From the cell containing the given text, extract its center point as (x, y) coordinate. 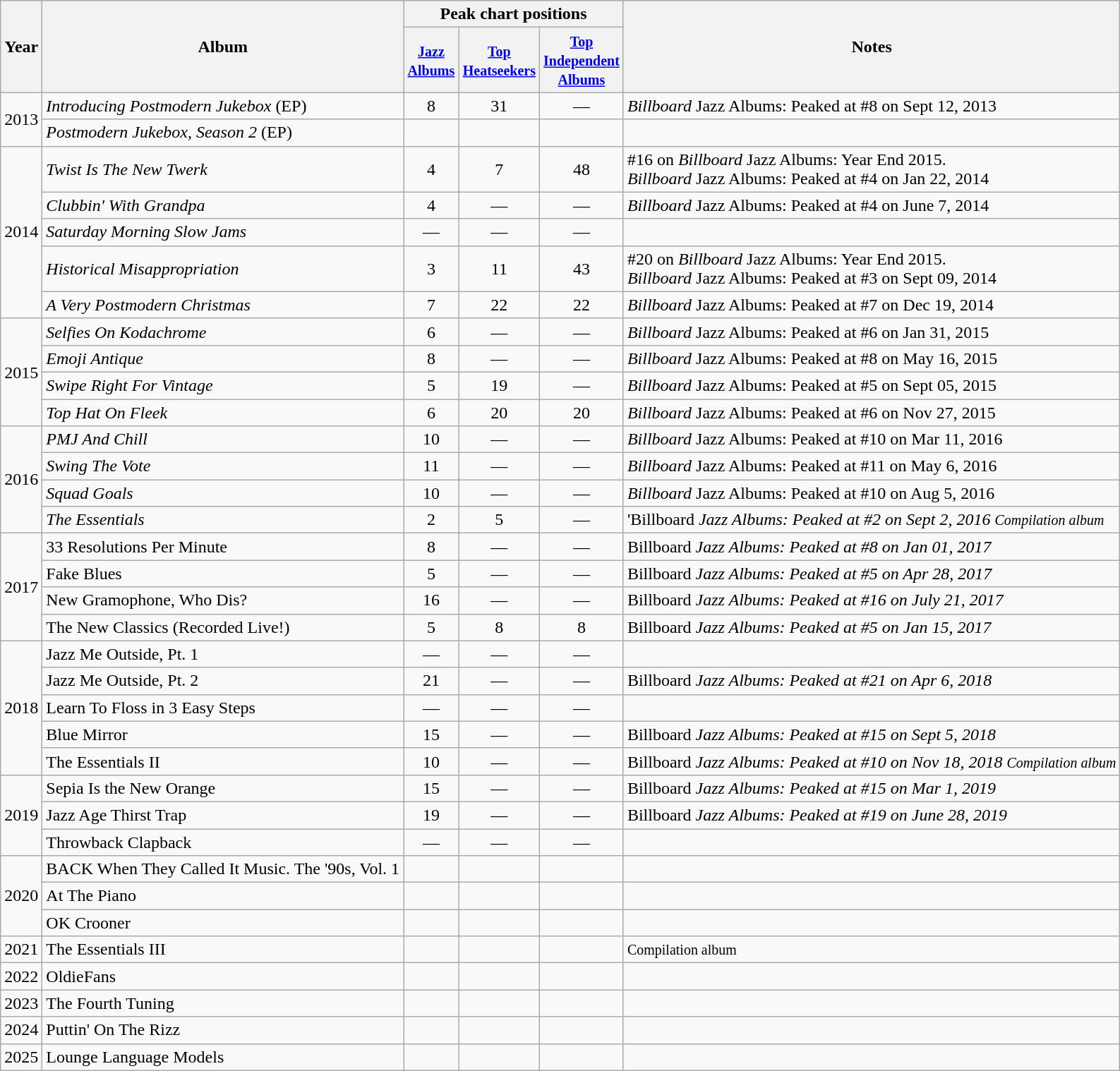
PMJ And Chill (223, 440)
#16 on Billboard Jazz Albums: Year End 2015.Billboard Jazz Albums: Peaked at #4 on Jan 22, 2014 (872, 169)
Billboard Jazz Albums: Peaked at #10 on Aug 5, 2016 (872, 493)
2022 (21, 976)
Billboard Jazz Albums: Peaked at #5 on Jan 15, 2017 (872, 627)
Billboard Jazz Albums: Peaked at #6 on Jan 31, 2015 (872, 332)
New Gramophone, Who Dis? (223, 600)
Jazz Me Outside, Pt. 1 (223, 654)
Jazz Me Outside, Pt. 2 (223, 681)
2017 (21, 587)
2014 (21, 232)
The New Classics (Recorded Live!) (223, 627)
Billboard Jazz Albums: Peaked at #10 on Nov 18, 2018 Compilation album (872, 761)
Postmodern Jukebox, Season 2 (EP) (223, 133)
Billboard Jazz Albums: Peaked at #7 on Dec 19, 2014 (872, 305)
Clubbin' With Grandpa (223, 205)
'Billboard Jazz Albums: Peaked at #2 on Sept 2, 2016 Compilation album (872, 520)
Billboard Jazz Albums: Peaked at #6 on Nov 27, 2015 (872, 413)
Top Heatseekers (499, 60)
Puttin' On The Rizz (223, 1030)
The Fourth Tuning (223, 1003)
2023 (21, 1003)
The Essentials (223, 520)
Compilation album (872, 950)
Swipe Right For Vintage (223, 385)
43 (582, 268)
2016 (21, 480)
16 (432, 600)
Billboard Jazz Albums: Peaked at #8 on Jan 01, 2017 (872, 547)
OK Crooner (223, 923)
33 Resolutions Per Minute (223, 547)
Billboard Jazz Albums: Peaked at #16 on July 21, 2017 (872, 600)
Blue Mirror (223, 734)
Billboard Jazz Albums: Peaked at #8 on May 16, 2015 (872, 358)
Twist Is The New Twerk (223, 169)
Squad Goals (223, 493)
Learn To Floss in 3 Easy Steps (223, 708)
Jazz Albums (432, 60)
Billboard Jazz Albums: Peaked at #10 on Mar 11, 2016 (872, 440)
3 (432, 268)
The Essentials III (223, 950)
OldieFans (223, 976)
Lounge Language Models (223, 1057)
Billboard Jazz Albums: Peaked at #21 on Apr 6, 2018 (872, 681)
Swing The Vote (223, 466)
Billboard Jazz Albums: Peaked at #15 on Mar 1, 2019 (872, 788)
Billboard Jazz Albums: Peaked at #15 on Sept 5, 2018 (872, 734)
2025 (21, 1057)
Billboard Jazz Albums: Peaked at #11 on May 6, 2016 (872, 466)
Billboard Jazz Albums: Peaked at #5 on Apr 28, 2017 (872, 574)
2024 (21, 1030)
Billboard Jazz Albums: Peaked at #8 on Sept 12, 2013 (872, 106)
Top Independent Albums (582, 60)
2 (432, 520)
At The Piano (223, 896)
Album (223, 47)
Peak chart positions (514, 14)
31 (499, 106)
Introducing Postmodern Jukebox (EP) (223, 106)
#20 on Billboard Jazz Albums: Year End 2015.Billboard Jazz Albums: Peaked at #3 on Sept 09, 2014 (872, 268)
Notes (872, 47)
A Very Postmodern Christmas (223, 305)
BACK When They Called It Music. The '90s, Vol. 1 (223, 869)
Throwback Clapback (223, 842)
Fake Blues (223, 574)
2021 (21, 950)
48 (582, 169)
2015 (21, 372)
Saturday Morning Slow Jams (223, 232)
The Essentials II (223, 761)
Top Hat On Fleek (223, 413)
2013 (21, 119)
Billboard Jazz Albums: Peaked at #19 on June 28, 2019 (872, 815)
Selfies On Kodachrome (223, 332)
Historical Misappropriation (223, 268)
Emoji Antique (223, 358)
Year (21, 47)
Billboard Jazz Albums: Peaked at #4 on June 7, 2014 (872, 205)
21 (432, 681)
Jazz Age Thirst Trap (223, 815)
2019 (21, 815)
2018 (21, 708)
Billboard Jazz Albums: Peaked at #5 on Sept 05, 2015 (872, 385)
Sepia Is the New Orange (223, 788)
2020 (21, 896)
